Determine the (x, y) coordinate at the center of the cell enclosing the given text.  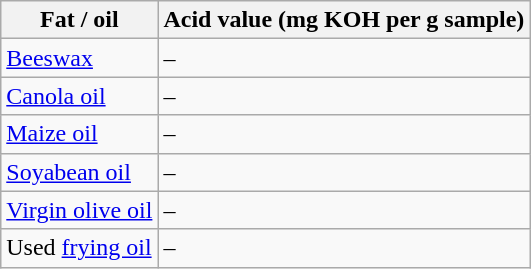
Acid value (mg KOH per g sample) (344, 20)
Used frying oil (80, 248)
Maize oil (80, 134)
Beeswax (80, 58)
Soyabean oil (80, 172)
Canola oil (80, 96)
Virgin olive oil (80, 210)
Fat / oil (80, 20)
